Determine the [x, y] coordinate at the center of the cell enclosing the given text.  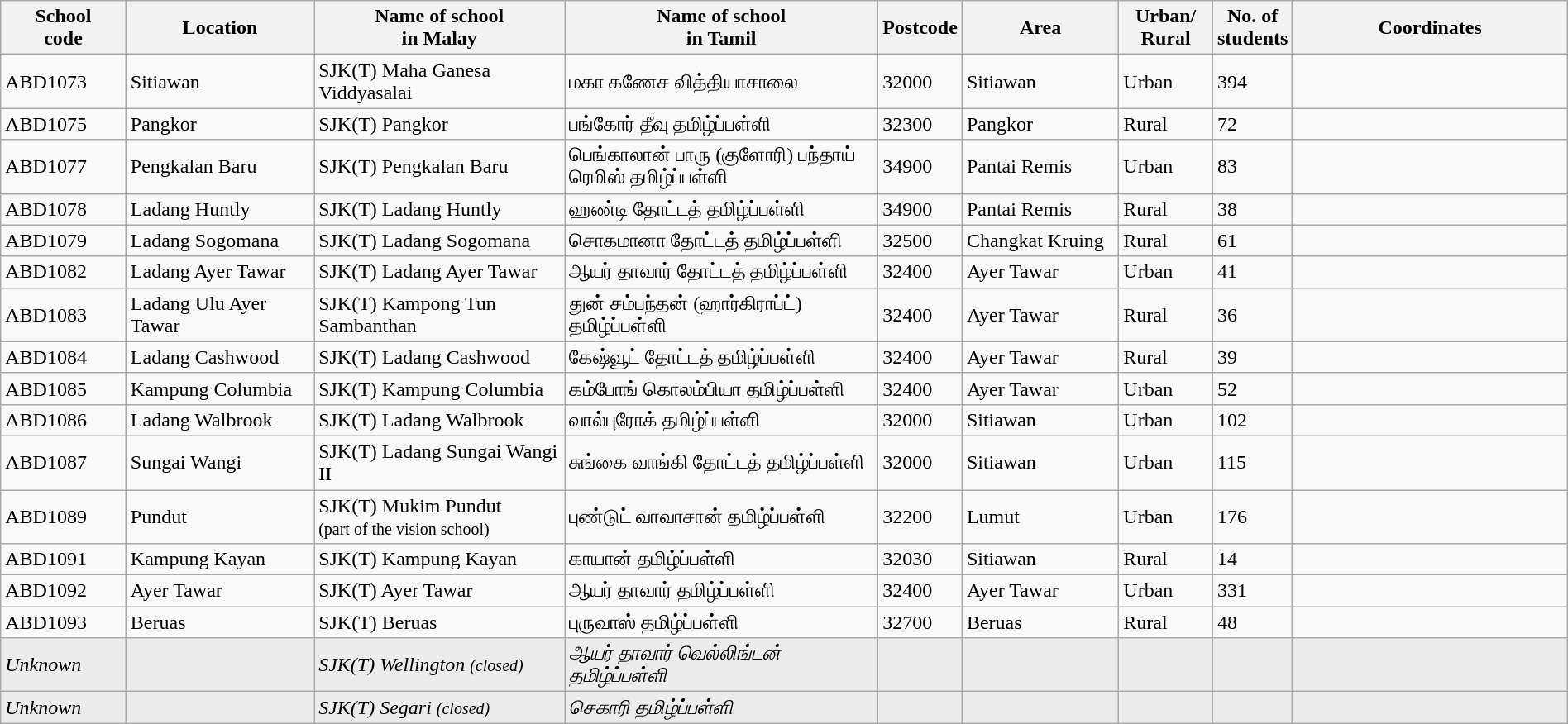
Area [1040, 28]
176 [1252, 516]
Schoolcode [64, 28]
ABD1075 [64, 124]
Changkat Kruing [1040, 241]
SJK(T) Wellington (closed) [440, 664]
SJK(T) Kampung Columbia [440, 388]
ABD1089 [64, 516]
Coordinates [1430, 28]
ஆயர் தாவார் வெல்லிங்டன் தமிழ்ப்பள்ளி [721, 664]
SJK(T) Ladang Huntly [440, 209]
41 [1252, 272]
Ladang Huntly [220, 209]
Ladang Walbrook [220, 420]
83 [1252, 167]
ஆயர் தாவார் தமிழ்ப்பள்ளி [721, 591]
Pundut [220, 516]
SJK(T) Segari (closed) [440, 707]
Urban/Rural [1166, 28]
துன் சம்பந்தன் (ஹார்கிராப்ட்) தமிழ்ப்பள்ளி [721, 314]
ஆயர் தாவார் தோட்டத் தமிழ்ப்பள்ளி [721, 272]
32030 [920, 560]
32500 [920, 241]
Location [220, 28]
ABD1091 [64, 560]
கம்போங் கொலம்பியா தமிழ்ப்பள்ளி [721, 388]
Ladang Sogomana [220, 241]
Sungai Wangi [220, 463]
38 [1252, 209]
பங்கோர் தீவு தமிழ்ப்பள்ளி [721, 124]
ABD1077 [64, 167]
36 [1252, 314]
102 [1252, 420]
32200 [920, 516]
331 [1252, 591]
Ladang Ulu Ayer Tawar [220, 314]
ABD1078 [64, 209]
Name of schoolin Tamil [721, 28]
Ladang Cashwood [220, 357]
ABD1083 [64, 314]
SJK(T) Ladang Ayer Tawar [440, 272]
ABD1073 [64, 81]
32300 [920, 124]
ABD1086 [64, 420]
SJK(T) Ladang Sungai Wangi II [440, 463]
SJK(T) Ayer Tawar [440, 591]
புண்டுட் வாவாசான் தமிழ்ப்பள்ளி [721, 516]
115 [1252, 463]
ABD1092 [64, 591]
SJK(T) Pangkor [440, 124]
SJK(T) Pengkalan Baru [440, 167]
ABD1079 [64, 241]
பெங்காலான் பாரு (குளோரி) பந்தாய் ரெமிஸ் தமிழ்ப்பள்ளி [721, 167]
14 [1252, 560]
Pengkalan Baru [220, 167]
Kampung Kayan [220, 560]
Lumut [1040, 516]
39 [1252, 357]
52 [1252, 388]
காயான் தமிழ்ப்பள்ளி [721, 560]
செகாரி தமிழ்ப்பள்ளி [721, 707]
ABD1093 [64, 622]
ABD1087 [64, 463]
ஹண்டி தோட்டத் தமிழ்ப்பள்ளி [721, 209]
394 [1252, 81]
72 [1252, 124]
No. ofstudents [1252, 28]
SJK(T) Kampung Kayan [440, 560]
சொகமானா தோட்டத் தமிழ்ப்பள்ளி [721, 241]
புருவாஸ் தமிழ்ப்பள்ளி [721, 622]
ABD1082 [64, 272]
Postcode [920, 28]
61 [1252, 241]
Kampung Columbia [220, 388]
SJK(T) Ladang Sogomana [440, 241]
32700 [920, 622]
SJK(T) Mukim Pundut(part of the vision school) [440, 516]
சுங்கை வாங்கி தோட்டத் தமிழ்ப்பள்ளி [721, 463]
SJK(T) Ladang Cashwood [440, 357]
SJK(T) Kampong Tun Sambanthan [440, 314]
Ladang Ayer Tawar [220, 272]
SJK(T) Beruas [440, 622]
SJK(T) Maha Ganesa Viddyasalai [440, 81]
ABD1084 [64, 357]
48 [1252, 622]
கேஷ்வூட் தோட்டத் தமிழ்ப்பள்ளி [721, 357]
மகா கணேச வித்தியாசாலை [721, 81]
SJK(T) Ladang Walbrook [440, 420]
ABD1085 [64, 388]
Name of schoolin Malay [440, 28]
வால்புரோக் தமிழ்ப்பள்ளி [721, 420]
